Search for the cell housing the specified text and yield its (x, y) center coordinate. 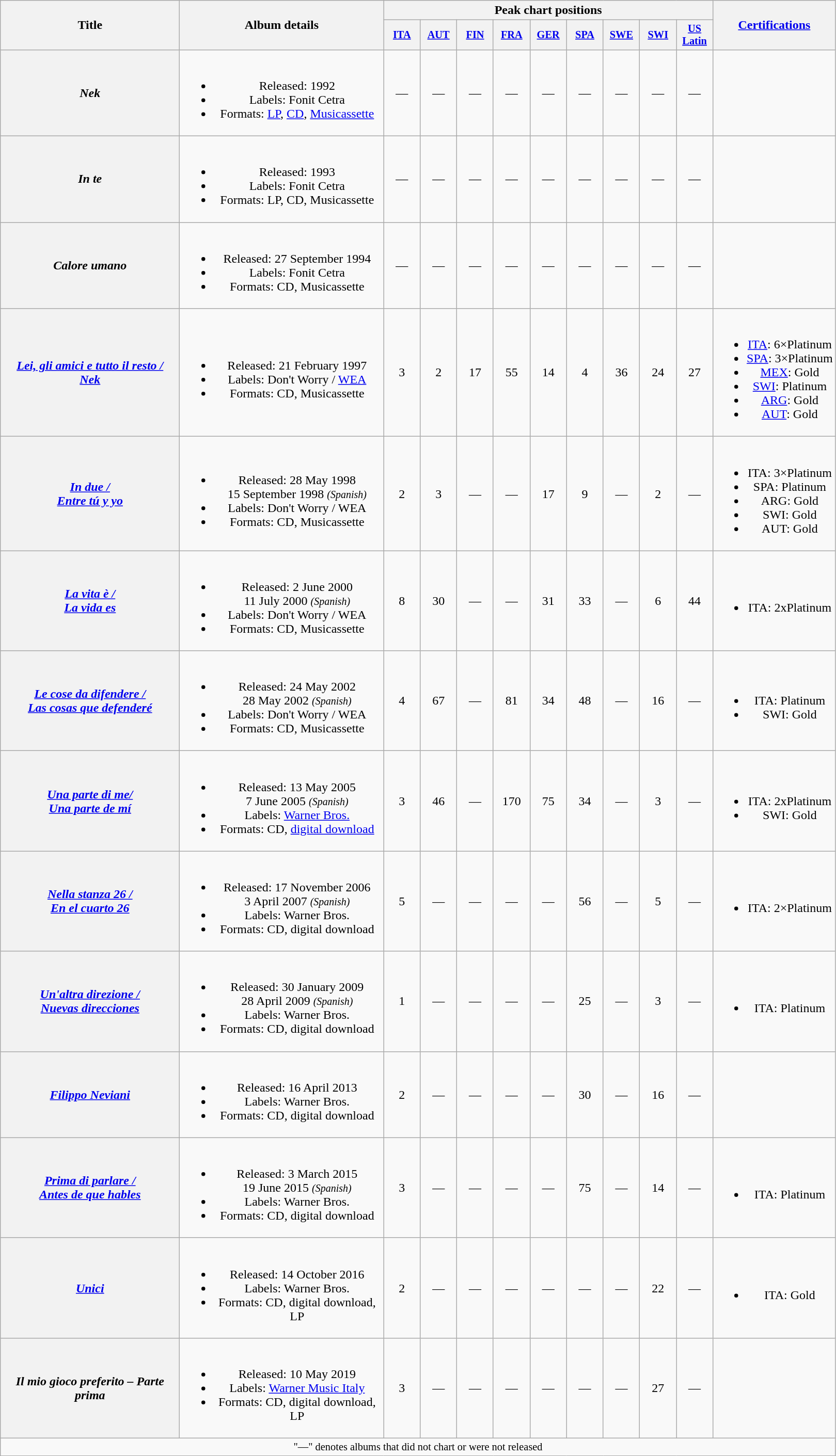
Title (90, 25)
Released: 17 November 2006 3 April 2007 (Spanish)Labels: Warner Bros.Formats: CD, digital download (282, 901)
Released: 2 June 2000 11 July 2000 (Spanish)Labels: Don't Worry / WEAFormats: CD, Musicassette (282, 601)
Released: 13 May 2005 7 June 2005 (Spanish)Labels: Warner Bros.Formats: CD, digital download (282, 801)
55 (511, 373)
Released: 10 May 2019Labels: Warner Music ItalyFormats: CD, digital download, LP (282, 1388)
SWE (622, 35)
24 (658, 373)
Released: 14 October 2016Labels: Warner Bros.Formats: CD, digital download, LP (282, 1288)
170 (511, 801)
48 (585, 701)
ITA: Gold (775, 1288)
Nek (90, 93)
81 (511, 701)
8 (402, 601)
ITA (402, 35)
Released: 30 January 2009 28 April 2009 (Spanish)Labels: Warner Bros.Formats: CD, digital download (282, 1001)
36 (622, 373)
56 (585, 901)
SWI (658, 35)
Il mio gioco preferito – Parte prima (90, 1388)
In due / Entre tú y yo (90, 493)
ITA: 3×PlatinumSPA: PlatinumARG: GoldSWI: GoldAUT: Gold (775, 493)
Released: 1992Labels: Fonit CetraFormats: LP, CD, Musicassette (282, 93)
Un'altra direzione / Nuevas direcciones (90, 1001)
67 (439, 701)
Lei, gli amici e tutto il resto / Nek (90, 373)
ITA: 6×PlatinumSPA: 3×PlatinumMEX: GoldSWI: PlatinumARG: GoldAUT: Gold (775, 373)
SPA (585, 35)
31 (548, 601)
Album details (282, 25)
33 (585, 601)
Filippo Neviani (90, 1094)
ITA: PlatinumSWI: Gold (775, 701)
ITA: 2xPlatinum (775, 601)
25 (585, 1001)
FRA (511, 35)
9 (585, 493)
ITA: 2×Platinum (775, 901)
44 (695, 601)
6 (658, 601)
Prima di parlare / Antes de que hables (90, 1188)
Released: 28 May 1998 15 September 1998 (Spanish)Labels: Don't Worry / WEAFormats: CD, Musicassette (282, 493)
Nella stanza 26 / En el cuarto 26 (90, 901)
Released: 21 February 1997Labels: Don't Worry / WEAFormats: CD, Musicassette (282, 373)
ITA: 2xPlatinumSWI: Gold (775, 801)
Una parte di me/ Una parte de mí (90, 801)
46 (439, 801)
FIN (475, 35)
1 (402, 1001)
"—" denotes albums that did not chart or were not released (418, 1447)
US Latin (695, 35)
La vita è / La vida es (90, 601)
Released: 1993Labels: Fonit CetraFormats: LP, CD, Musicassette (282, 180)
Certifications (775, 25)
Calore umano (90, 265)
22 (658, 1288)
Unici (90, 1288)
GER (548, 35)
Released: 16 April 2013Labels: Warner Bros.Formats: CD, digital download (282, 1094)
Released: 3 March 2015 19 June 2015 (Spanish)Labels: Warner Bros.Formats: CD, digital download (282, 1188)
Le cose da difendere / Las cosas que defenderé (90, 701)
Released: 24 May 2002 28 May 2002 (Spanish)Labels: Don't Worry / WEAFormats: CD, Musicassette (282, 701)
In te (90, 180)
Released: 27 September 1994Labels: Fonit CetraFormats: CD, Musicassette (282, 265)
AUT (439, 35)
Peak chart positions (548, 10)
